Return the (x, y) coordinate for the center point of the cell that contains the specified text.  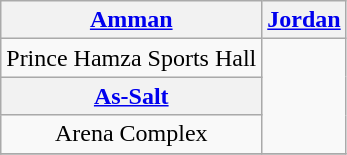
Prince Hamza Sports Hall (132, 58)
Jordan (304, 20)
Amman (132, 20)
As-Salt (132, 96)
Arena Complex (132, 134)
